Detect which cell encompasses the target text, then output its [X, Y] center coordinate. 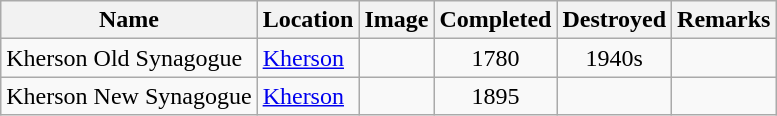
Image [396, 20]
Name [129, 20]
1940s [614, 58]
Kherson Old Synagogue [129, 58]
Remarks [724, 20]
1780 [496, 58]
Kherson New Synagogue [129, 96]
1895 [496, 96]
Completed [496, 20]
Location [308, 20]
Destroyed [614, 20]
